Return (x, y) of the center of cell containing provided text 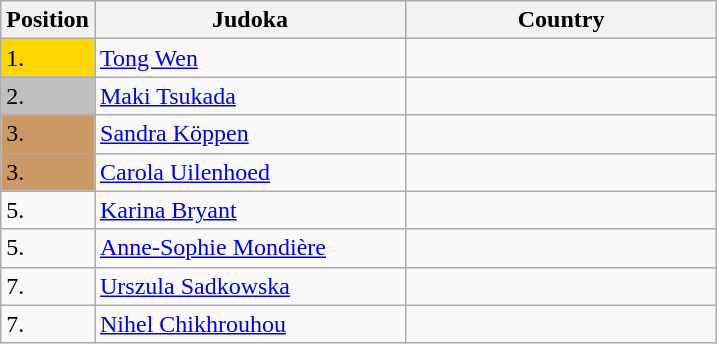
Carola Uilenhoed (250, 172)
1. (48, 58)
2. (48, 96)
Position (48, 20)
Maki Tsukada (250, 96)
Urszula Sadkowska (250, 286)
Anne-Sophie Mondière (250, 248)
Karina Bryant (250, 210)
Sandra Köppen (250, 134)
Nihel Chikhrouhou (250, 324)
Country (562, 20)
Judoka (250, 20)
Tong Wen (250, 58)
